Capture the cell that displays the provided text and extract its (X, Y) central coordinate. 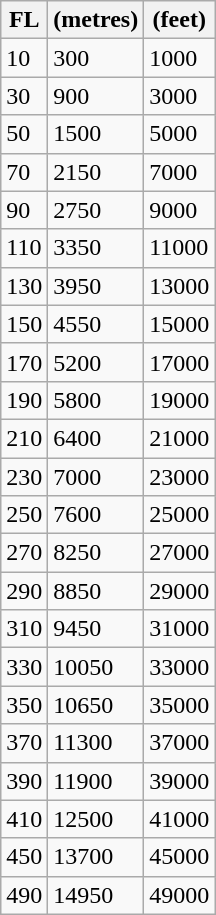
8850 (96, 591)
11000 (180, 248)
35000 (180, 705)
450 (24, 857)
2750 (96, 210)
110 (24, 248)
13000 (180, 286)
12500 (96, 819)
1500 (96, 134)
41000 (180, 819)
190 (24, 400)
49000 (180, 895)
11900 (96, 781)
330 (24, 667)
45000 (180, 857)
30 (24, 96)
70 (24, 172)
(metres) (96, 20)
290 (24, 591)
50 (24, 134)
15000 (180, 324)
33000 (180, 667)
490 (24, 895)
11300 (96, 743)
310 (24, 629)
3350 (96, 248)
5800 (96, 400)
5000 (180, 134)
210 (24, 438)
1000 (180, 58)
21000 (180, 438)
13700 (96, 857)
29000 (180, 591)
5200 (96, 362)
230 (24, 477)
37000 (180, 743)
300 (96, 58)
390 (24, 781)
900 (96, 96)
150 (24, 324)
14950 (96, 895)
31000 (180, 629)
25000 (180, 515)
8250 (96, 553)
3950 (96, 286)
2150 (96, 172)
19000 (180, 400)
3000 (180, 96)
39000 (180, 781)
370 (24, 743)
4550 (96, 324)
410 (24, 819)
10650 (96, 705)
9000 (180, 210)
10050 (96, 667)
23000 (180, 477)
130 (24, 286)
(feet) (180, 20)
250 (24, 515)
27000 (180, 553)
350 (24, 705)
90 (24, 210)
270 (24, 553)
6400 (96, 438)
17000 (180, 362)
9450 (96, 629)
170 (24, 362)
FL (24, 20)
10 (24, 58)
7600 (96, 515)
